From the cell containing the given text, extract its center point as [x, y] coordinate. 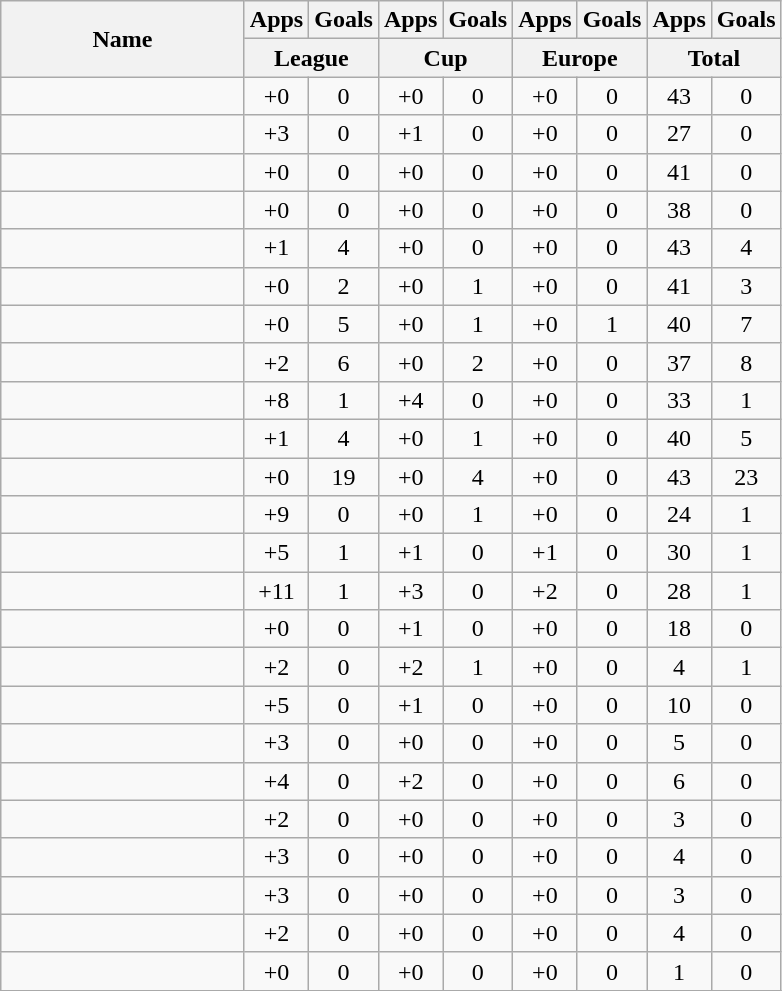
League [311, 58]
33 [679, 400]
+8 [276, 400]
23 [746, 477]
+9 [276, 515]
Total [714, 58]
Europe [580, 58]
24 [679, 515]
28 [679, 591]
30 [679, 553]
10 [679, 705]
7 [746, 324]
27 [679, 134]
18 [679, 629]
+11 [276, 591]
37 [679, 362]
38 [679, 210]
Name [123, 39]
Cup [445, 58]
19 [344, 477]
8 [746, 362]
